Detect which cell encompasses the target text, then output its [x, y] center coordinate. 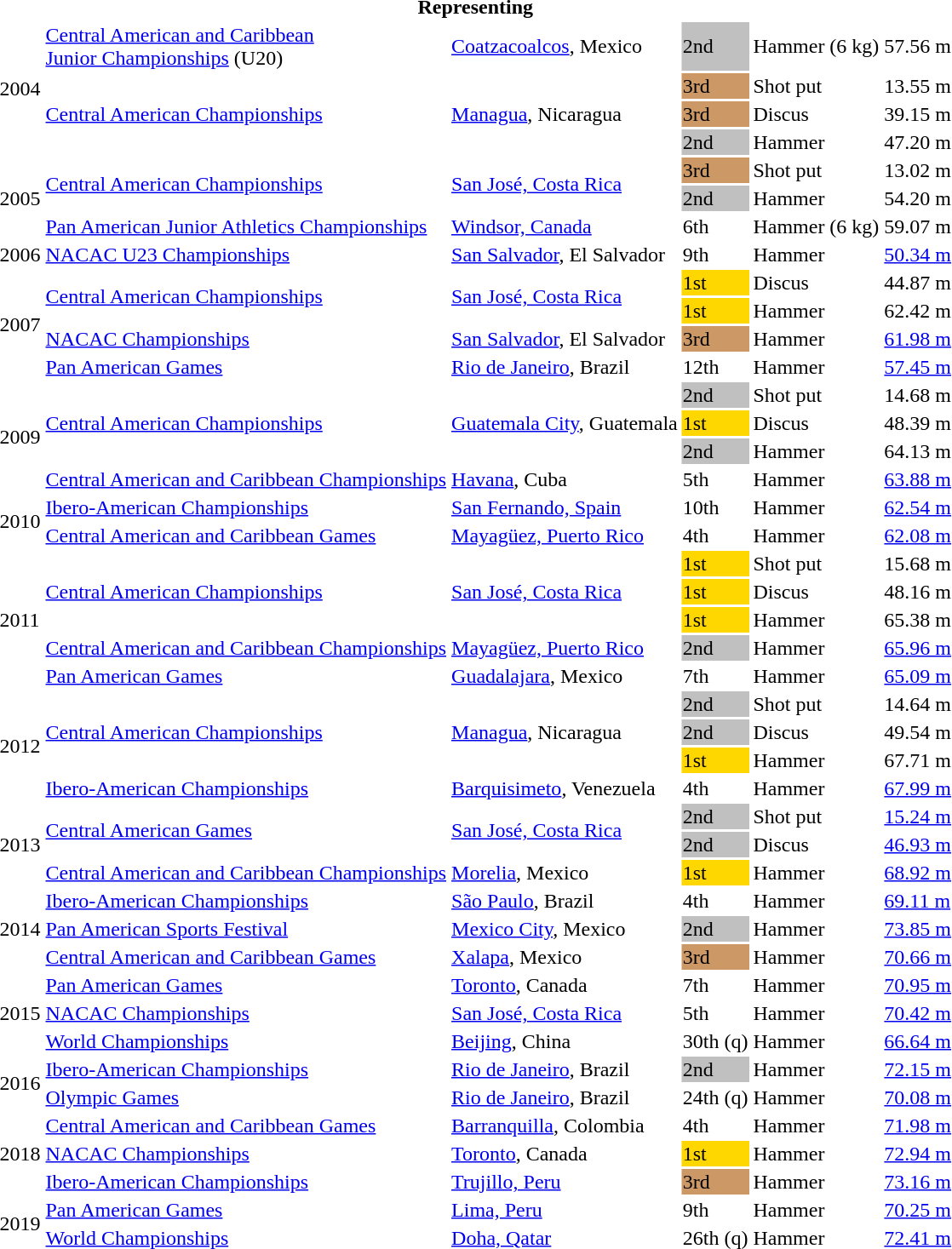
World Championships [246, 1041]
Barranquilla, Colombia [565, 1126]
Coatzacoalcos, Mexico [565, 46]
NACAC U23 Championships [246, 255]
Guatemala City, Guatemala [565, 423]
Havana, Cuba [565, 479]
Central American Games [246, 831]
Lima, Peru [565, 1210]
Guadalajara, Mexico [565, 676]
São Paulo, Brazil [565, 901]
Beijing, China [565, 1041]
Pan American Junior Athletics Championships [246, 226]
Pan American Sports Festival [246, 929]
Central American and CaribbeanJunior Championships (U20) [246, 46]
Olympic Games [246, 1097]
6th [715, 226]
10th [715, 507]
12th [715, 367]
Trujillo, Peru [565, 1182]
Barquisimeto, Venezuela [565, 788]
Windsor, Canada [565, 226]
30th (q) [715, 1041]
Morelia, Mexico [565, 873]
San Fernando, Spain [565, 507]
Xalapa, Mexico [565, 957]
Mexico City, Mexico [565, 929]
24th (q) [715, 1097]
